Return [X, Y] of the center of cell containing provided text 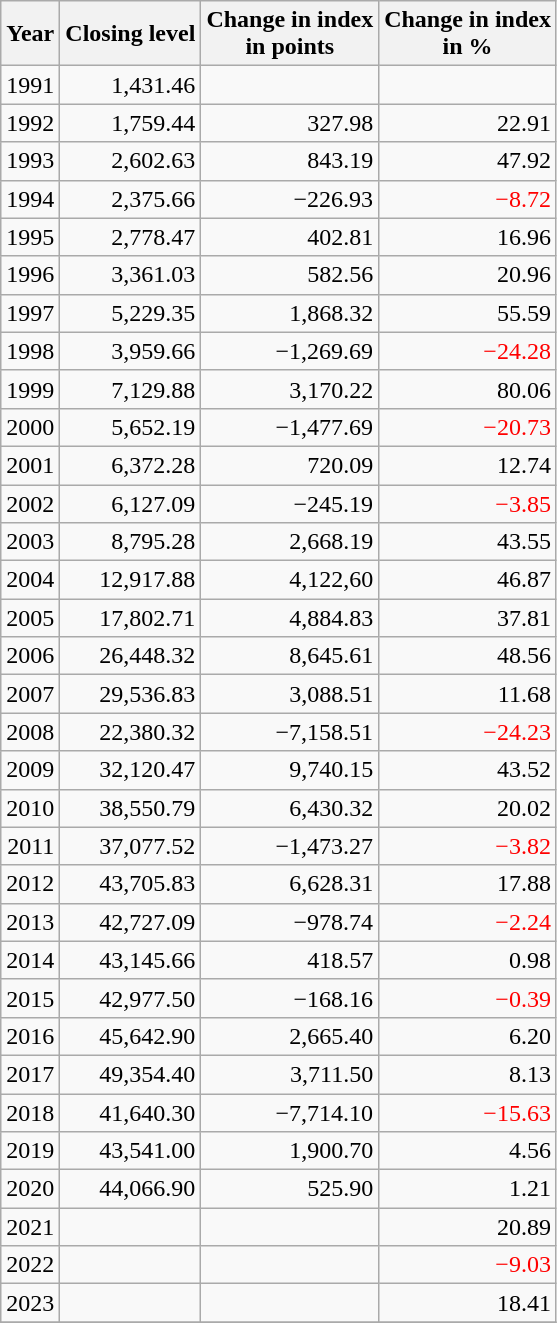
2011 [30, 846]
42,977.50 [130, 998]
29,536.83 [130, 694]
2015 [30, 998]
20.02 [468, 808]
525.90 [290, 1189]
2006 [30, 656]
1993 [30, 161]
3,088.51 [290, 694]
20.96 [468, 275]
1,868.32 [290, 313]
2,668.19 [290, 542]
2016 [30, 1036]
7,129.88 [130, 389]
2,602.63 [130, 161]
−3.85 [468, 503]
Closing level [130, 34]
1.21 [468, 1189]
2010 [30, 808]
2012 [30, 884]
418.57 [290, 960]
2007 [30, 694]
−168.16 [290, 998]
Year [30, 34]
22,380.32 [130, 732]
5,229.35 [130, 313]
46.87 [468, 580]
1991 [30, 85]
44,066.90 [130, 1189]
1,900.70 [290, 1151]
12,917.88 [130, 580]
37.81 [468, 618]
1996 [30, 275]
1994 [30, 199]
11.68 [468, 694]
2019 [30, 1151]
4,122,60 [290, 580]
−7,158.51 [290, 732]
−3.82 [468, 846]
2014 [30, 960]
2009 [30, 770]
−245.19 [290, 503]
8,645.61 [290, 656]
49,354.40 [130, 1074]
6,372.28 [130, 465]
2017 [30, 1074]
2005 [30, 618]
8.13 [468, 1074]
9,740.15 [290, 770]
−20.73 [468, 427]
720.09 [290, 465]
−8.72 [468, 199]
2004 [30, 580]
2021 [30, 1227]
43.55 [468, 542]
3,361.03 [130, 275]
1997 [30, 313]
−7,714.10 [290, 1113]
43,541.00 [130, 1151]
402.81 [290, 237]
2,375.66 [130, 199]
582.56 [290, 275]
17,802.71 [130, 618]
3,959.66 [130, 351]
4.56 [468, 1151]
6,430.32 [290, 808]
Change in indexin % [468, 34]
1,759.44 [130, 123]
2023 [30, 1303]
43.52 [468, 770]
2020 [30, 1189]
6,628.31 [290, 884]
18.41 [468, 1303]
0.98 [468, 960]
47.92 [468, 161]
41,640.30 [130, 1113]
−1,477.69 [290, 427]
43,705.83 [130, 884]
80.06 [468, 389]
−9.03 [468, 1265]
38,550.79 [130, 808]
6.20 [468, 1036]
−24.23 [468, 732]
−1,473.27 [290, 846]
−2.24 [468, 922]
327.98 [290, 123]
−0.39 [468, 998]
−15.63 [468, 1113]
3,711.50 [290, 1074]
8,795.28 [130, 542]
1995 [30, 237]
3,170.22 [290, 389]
20.89 [468, 1227]
2000 [30, 427]
32,120.47 [130, 770]
55.59 [468, 313]
1,431.46 [130, 85]
2018 [30, 1113]
16.96 [468, 237]
45,642.90 [130, 1036]
43,145.66 [130, 960]
4,884.83 [290, 618]
26,448.32 [130, 656]
−978.74 [290, 922]
1998 [30, 351]
17.88 [468, 884]
22.91 [468, 123]
2022 [30, 1265]
2,778.47 [130, 237]
2003 [30, 542]
−24.28 [468, 351]
2001 [30, 465]
37,077.52 [130, 846]
Change in indexin points [290, 34]
2008 [30, 732]
12.74 [468, 465]
2,665.40 [290, 1036]
6,127.09 [130, 503]
48.56 [468, 656]
2002 [30, 503]
−1,269.69 [290, 351]
1992 [30, 123]
5,652.19 [130, 427]
42,727.09 [130, 922]
1999 [30, 389]
−226.93 [290, 199]
2013 [30, 922]
843.19 [290, 161]
